For the text-containing cell, return its midpoint in [x, y] coordinate format. 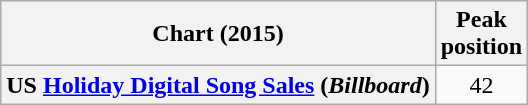
Peakposition [481, 34]
US Holiday Digital Song Sales (Billboard) [218, 85]
42 [481, 85]
Chart (2015) [218, 34]
